Extract the [X, Y] coordinate from the center of the cell holding the provided text.  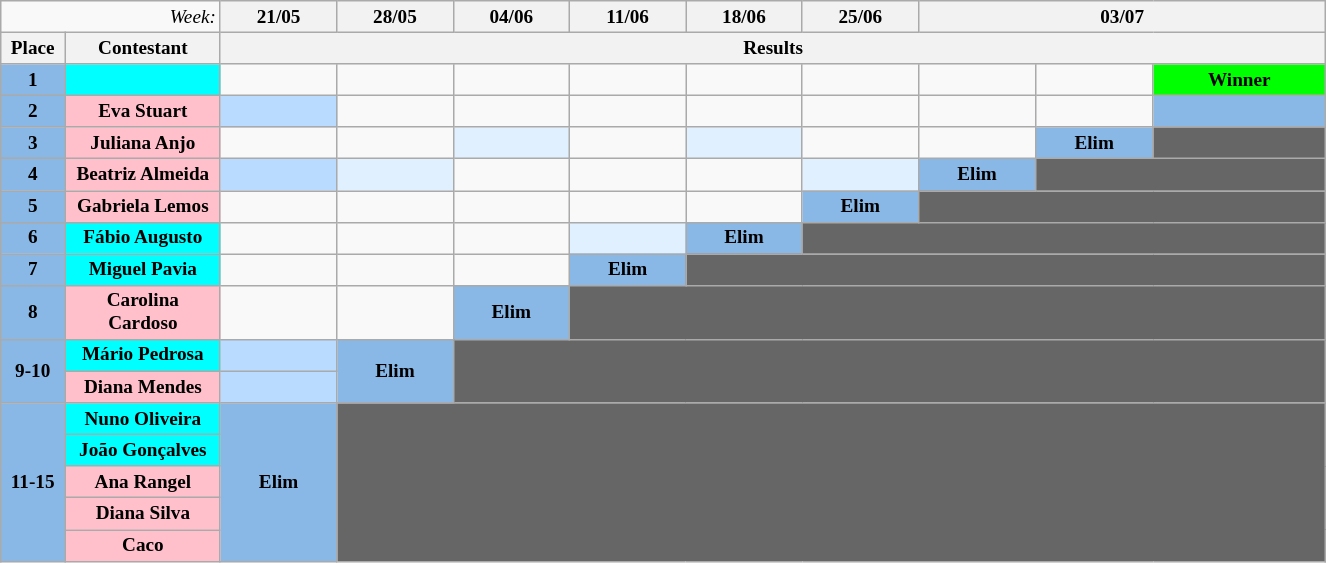
03/07 [1122, 17]
21/05 [278, 17]
11-15 [32, 482]
Mário Pedrosa [142, 355]
Ana Rangel [142, 482]
Results [772, 48]
Place [32, 48]
Carolina Cardoso [142, 312]
Contestant [142, 48]
Nuno Oliveira [142, 419]
Week: [110, 17]
8 [32, 312]
1 [32, 80]
2 [32, 111]
Eva Stuart [142, 111]
Winner [1240, 80]
Juliana Anjo [142, 143]
18/06 [744, 17]
Diana Mendes [142, 387]
Fábio Augusto [142, 238]
7 [32, 270]
25/06 [860, 17]
Diana Silva [142, 514]
04/06 [511, 17]
Miguel Pavia [142, 270]
6 [32, 238]
Caco [142, 545]
Beatriz Almeida [142, 175]
5 [32, 206]
3 [32, 143]
Gabriela Lemos [142, 206]
9-10 [32, 370]
11/06 [627, 17]
28/05 [395, 17]
João Gonçalves [142, 450]
4 [32, 175]
